Extract the (x, y) coordinate from the center of the cell holding the provided text.  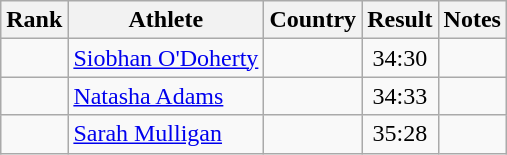
Country (313, 20)
34:33 (400, 96)
Sarah Mulligan (166, 134)
Siobhan O'Doherty (166, 58)
Natasha Adams (166, 96)
35:28 (400, 134)
34:30 (400, 58)
Rank (34, 20)
Athlete (166, 20)
Result (400, 20)
Notes (472, 20)
